Detect which cell encompasses the target text, then output its [x, y] center coordinate. 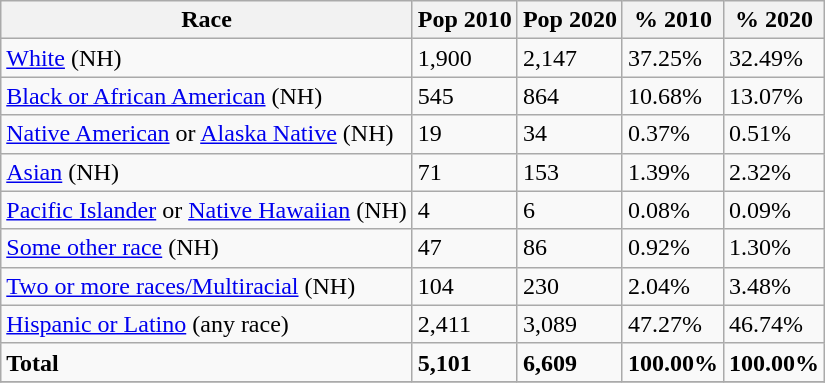
0.37% [672, 134]
White (NH) [207, 58]
864 [570, 96]
2.32% [774, 172]
1,900 [464, 58]
Total [207, 362]
3.48% [774, 286]
0.09% [774, 210]
19 [464, 134]
230 [570, 286]
1.39% [672, 172]
Pacific Islander or Native Hawaiian (NH) [207, 210]
Black or African American (NH) [207, 96]
% 2010 [672, 20]
47.27% [672, 324]
32.49% [774, 58]
4 [464, 210]
Native American or Alaska Native (NH) [207, 134]
0.92% [672, 248]
71 [464, 172]
Race [207, 20]
5,101 [464, 362]
34 [570, 134]
6,609 [570, 362]
86 [570, 248]
Pop 2020 [570, 20]
2,147 [570, 58]
47 [464, 248]
13.07% [774, 96]
6 [570, 210]
104 [464, 286]
Asian (NH) [207, 172]
0.08% [672, 210]
1.30% [774, 248]
153 [570, 172]
% 2020 [774, 20]
10.68% [672, 96]
2.04% [672, 286]
Pop 2010 [464, 20]
46.74% [774, 324]
0.51% [774, 134]
Some other race (NH) [207, 248]
Two or more races/Multiracial (NH) [207, 286]
545 [464, 96]
2,411 [464, 324]
Hispanic or Latino (any race) [207, 324]
37.25% [672, 58]
3,089 [570, 324]
